Provide the [X, Y] coordinate of the cell's center where the given text is located.  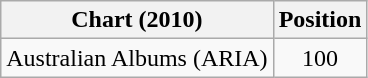
Australian Albums (ARIA) [137, 58]
Chart (2010) [137, 20]
Position [320, 20]
100 [320, 58]
